Locate the cell with the specified text and output its (x, y) center coordinate. 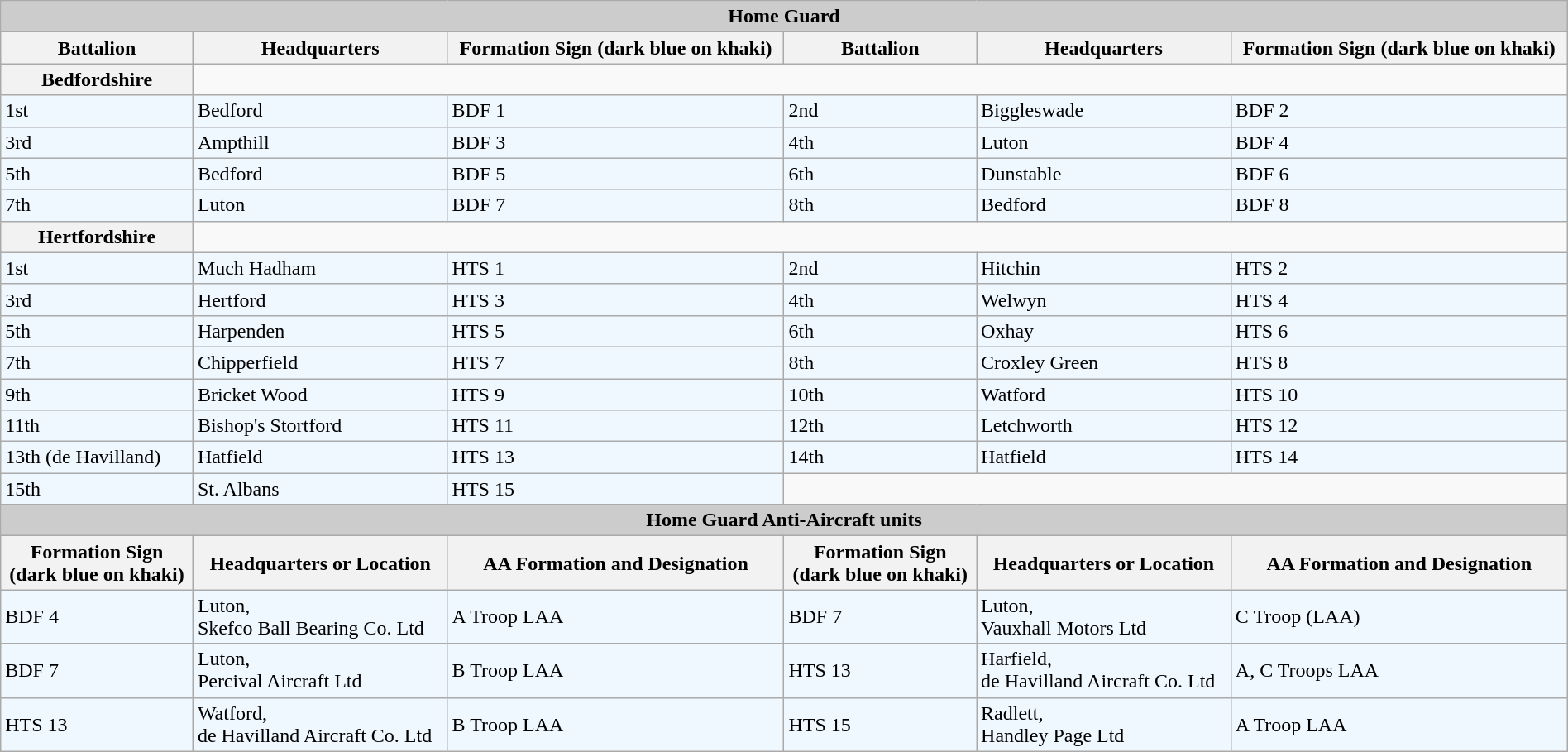
Bedfordshire (98, 79)
BDF 6 (1399, 174)
11th (98, 426)
Oxhay (1104, 331)
Ampthill (320, 142)
Watford (1104, 395)
HTS 12 (1399, 426)
Radlett, Handley Page Ltd (1104, 725)
15th (98, 489)
A, C Troops LAA (1399, 670)
BDF 2 (1399, 111)
BDF 8 (1399, 205)
Harfield, de Havilland Aircraft Co. Ltd (1104, 670)
Letchworth (1104, 426)
Bricket Wood (320, 395)
Home Guard (784, 17)
C Troop (LAA) (1399, 617)
10th (880, 395)
HTS 2 (1399, 268)
Welwyn (1104, 299)
St. Albans (320, 489)
Hertfordshire (98, 237)
HTS 7 (615, 362)
Dunstable (1104, 174)
HTS 14 (1399, 457)
Hertford (320, 299)
14th (880, 457)
BDF 3 (615, 142)
BDF 1 (615, 111)
HTS 1 (615, 268)
HTS 10 (1399, 395)
Bishop's Stortford (320, 426)
HTS 11 (615, 426)
HTS 9 (615, 395)
Hitchin (1104, 268)
Home Guard Anti-Aircraft units (784, 520)
Croxley Green (1104, 362)
Luton,Vauxhall Motors Ltd (1104, 617)
Luton, Percival Aircraft Ltd (320, 670)
BDF 5 (615, 174)
HTS 8 (1399, 362)
HTS 5 (615, 331)
Much Hadham (320, 268)
HTS 3 (615, 299)
9th (98, 395)
13th (de Havilland) (98, 457)
Watford, de Havilland Aircraft Co. Ltd (320, 725)
Chipperfield (320, 362)
HTS 6 (1399, 331)
12th (880, 426)
Biggleswade (1104, 111)
Luton, Skefco Ball Bearing Co. Ltd (320, 617)
HTS 4 (1399, 299)
Harpenden (320, 331)
